Provide the [X, Y] coordinate of the cell's center where the given text is located.  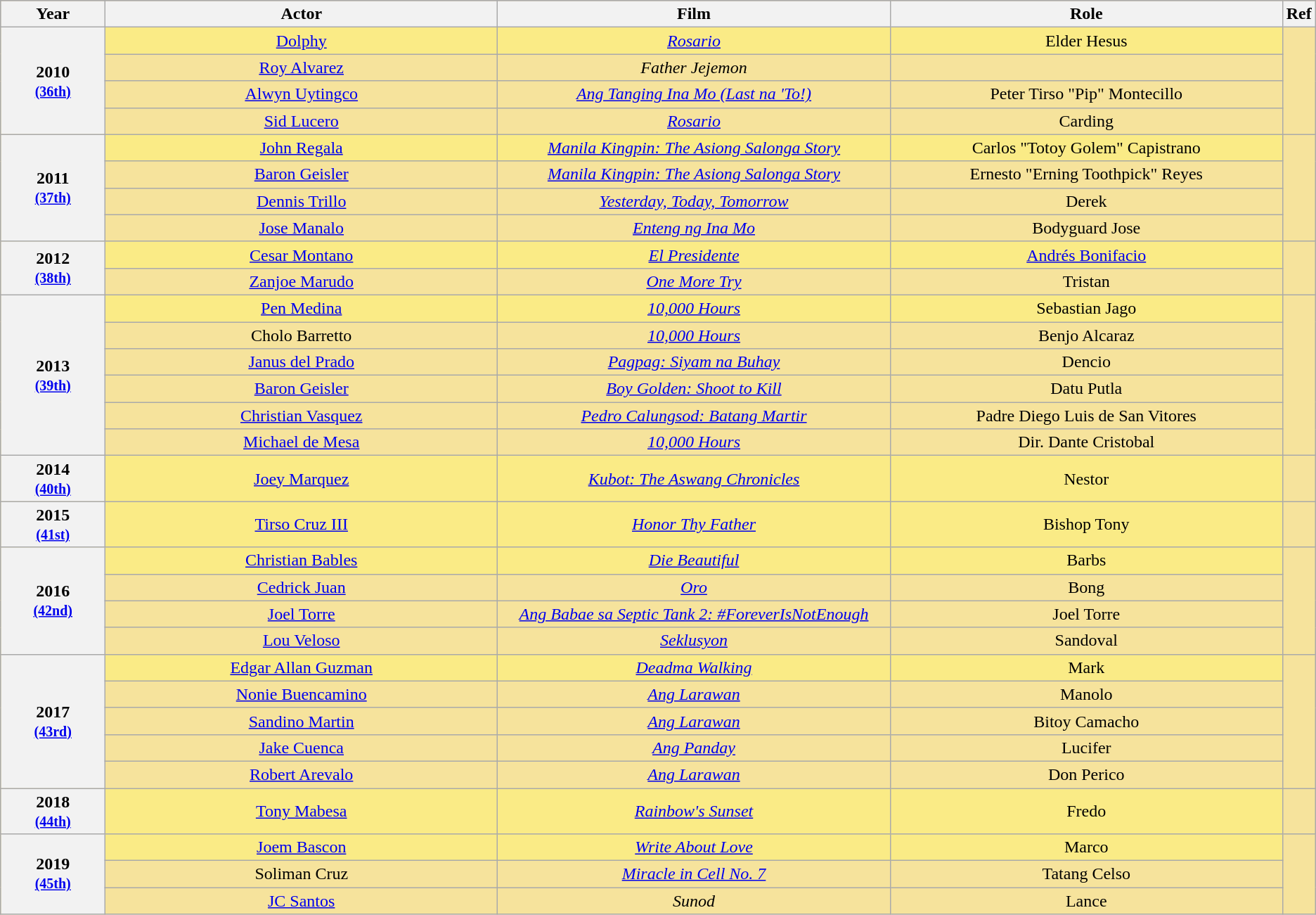
Ref [1299, 14]
Edgar Allan Guzman [302, 667]
Cholo Barretto [302, 335]
Tristan [1086, 281]
Year [53, 14]
Mark [1086, 667]
Lucifer [1086, 748]
Role [1086, 14]
Pagpag: Siyam na Buhay [695, 362]
2016 (42nd) [53, 601]
Nonie Buencamino [302, 694]
2011 (37th) [53, 188]
Oro [695, 587]
Cesar Montano [302, 255]
2019 (45th) [53, 874]
2014 (40th) [53, 478]
Alwyn Uytingco [302, 94]
Rainbow's Sunset [695, 810]
2015 (41st) [53, 525]
Sunod [695, 901]
JC Santos [302, 901]
Dolphy [302, 41]
Yesterday, Today, Tomorrow [695, 201]
Robert Arevalo [302, 774]
Sandoval [1086, 641]
Enteng ng Ina Mo [695, 228]
Deadma Walking [695, 667]
Jake Cuenca [302, 748]
Ernesto "Erning Toothpick" Reyes [1086, 174]
Ang Panday [695, 748]
2017 (43rd) [53, 721]
Dennis Trillo [302, 201]
Andrés Bonifacio [1086, 255]
Tatang Celso [1086, 874]
Soliman Cruz [302, 874]
Elder Hesus [1086, 41]
Don Perico [1086, 774]
Zanjoe Marudo [302, 281]
Benjo Alcaraz [1086, 335]
Ang Tanging Ina Mo (Last na 'To!) [695, 94]
Bitoy Camacho [1086, 721]
Michael de Mesa [302, 442]
Pen Medina [302, 308]
Peter Tirso "Pip" Montecillo [1086, 94]
2018 (44th) [53, 810]
Lance [1086, 901]
Lou Veloso [302, 641]
Sebastian Jago [1086, 308]
Datu Putla [1086, 389]
Actor [302, 14]
Write About Love [695, 847]
Padre Diego Luis de San Vitores [1086, 416]
Tirso Cruz III [302, 525]
Carlos "Totoy Golem" Capistrano [1086, 148]
Roy Alvarez [302, 68]
Honor Thy Father [695, 525]
Film [695, 14]
Nestor [1086, 478]
2013 (39th) [53, 375]
Joey Marquez [302, 478]
Die Beautiful [695, 561]
Christian Bables [302, 561]
Janus del Prado [302, 362]
Tony Mabesa [302, 810]
Jose Manalo [302, 228]
Manolo [1086, 694]
Christian Vasquez [302, 416]
Carding [1086, 121]
2012 (38th) [53, 268]
Dir. Dante Cristobal [1086, 442]
Barbs [1086, 561]
Marco [1086, 847]
Boy Golden: Shoot to Kill [695, 389]
One More Try [695, 281]
Sid Lucero [302, 121]
Fredo [1086, 810]
Ang Babae sa Septic Tank 2: #ForeverIsNotEnough [695, 614]
Father Jejemon [695, 68]
Derek [1086, 201]
Kubot: The Aswang Chronicles [695, 478]
El Presidente [695, 255]
Seklusyon [695, 641]
Joem Bascon [302, 847]
Bong [1086, 587]
Bodyguard Jose [1086, 228]
Cedrick Juan [302, 587]
Dencio [1086, 362]
John Regala [302, 148]
Sandino Martin [302, 721]
Miracle in Cell No. 7 [695, 874]
Bishop Tony [1086, 525]
Pedro Calungsod: Batang Martir [695, 416]
2010 (36th) [53, 81]
